Detect which cell encompasses the target text, then output its [X, Y] center coordinate. 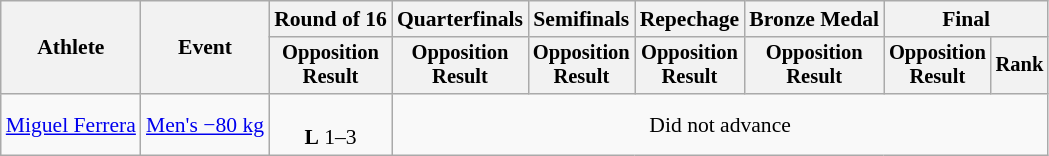
Quarterfinals [460, 19]
Repechage [690, 19]
Event [205, 48]
Miguel Ferrera [71, 124]
Did not advance [720, 124]
Rank [1020, 66]
Bronze Medal [814, 19]
Final [966, 19]
Athlete [71, 48]
Men's −80 kg [205, 124]
L 1–3 [330, 124]
Round of 16 [330, 19]
Semifinals [582, 19]
